Determine the (x, y) coordinate at the center of the cell enclosing the given text.  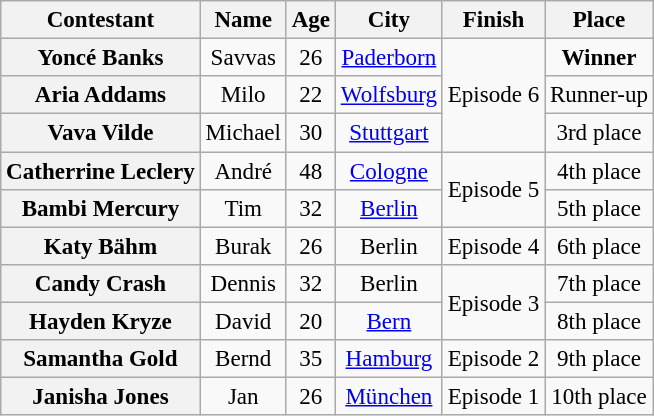
Tim (243, 209)
Episode 2 (493, 359)
Episode 1 (493, 397)
Hayden Kryze (100, 322)
20 (310, 322)
Candy Crash (100, 284)
Bern (388, 322)
35 (310, 359)
Contestant (100, 20)
David (243, 322)
30 (310, 133)
Winner (600, 58)
Episode 3 (493, 302)
City (388, 20)
4th place (600, 171)
Bambi Mercury (100, 209)
Episode 6 (493, 96)
7th place (600, 284)
Paderborn (388, 58)
10th place (600, 397)
Samantha Gold (100, 359)
Catherrine Leclery (100, 171)
Yoncé Banks (100, 58)
9th place (600, 359)
Cologne (388, 171)
Name (243, 20)
Bernd (243, 359)
München (388, 397)
5th place (600, 209)
22 (310, 95)
Milo (243, 95)
8th place (600, 322)
Finish (493, 20)
48 (310, 171)
André (243, 171)
Dennis (243, 284)
Michael (243, 133)
Episode 4 (493, 246)
Hamburg (388, 359)
Katy Bähm (100, 246)
Vava Vilde (100, 133)
Stuttgart (388, 133)
6th place (600, 246)
Age (310, 20)
Burak (243, 246)
Runner-up (600, 95)
Episode 5 (493, 190)
Jan (243, 397)
Janisha Jones (100, 397)
Savvas (243, 58)
Place (600, 20)
3rd place (600, 133)
Wolfsburg (388, 95)
Aria Addams (100, 95)
